Extract the [X, Y] coordinate from the center of the cell holding the provided text.  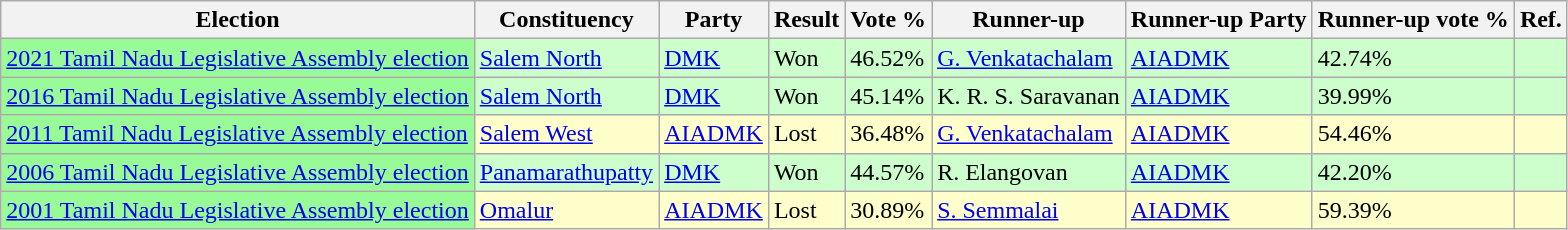
59.39% [1413, 210]
2021 Tamil Nadu Legislative Assembly election [238, 58]
2001 Tamil Nadu Legislative Assembly election [238, 210]
2006 Tamil Nadu Legislative Assembly election [238, 172]
42.20% [1413, 172]
2011 Tamil Nadu Legislative Assembly election [238, 134]
39.99% [1413, 96]
45.14% [888, 96]
Vote % [888, 20]
Runner-up [1029, 20]
Constituency [566, 20]
Runner-up vote % [1413, 20]
Salem West [566, 134]
K. R. S. Saravanan [1029, 96]
54.46% [1413, 134]
S. Semmalai [1029, 210]
36.48% [888, 134]
2016 Tamil Nadu Legislative Assembly election [238, 96]
Runner-up Party [1218, 20]
Omalur [566, 210]
Party [714, 20]
Result [806, 20]
44.57% [888, 172]
Election [238, 20]
46.52% [888, 58]
42.74% [1413, 58]
R. Elangovan [1029, 172]
30.89% [888, 210]
Panamarathupatty [566, 172]
Ref. [1540, 20]
